Pinpoint the cell where the given text exists, returning its [x, y] midpoint coordinate. 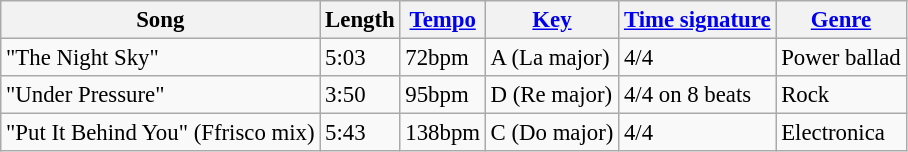
3:50 [360, 95]
95bpm [442, 95]
Song [160, 20]
"The Night Sky" [160, 58]
D (Re major) [552, 95]
4/4 on 8 beats [698, 95]
Tempo [442, 20]
"Under Pressure" [160, 95]
Genre [841, 20]
Rock [841, 95]
A (La major) [552, 58]
138bpm [442, 133]
Length [360, 20]
Time signature [698, 20]
Power ballad [841, 58]
Electronica [841, 133]
72bpm [442, 58]
Key [552, 20]
5:03 [360, 58]
"Put It Behind You" (Ffrisco mix) [160, 133]
5:43 [360, 133]
C (Do major) [552, 133]
